From the cell containing the given text, extract its center point as (X, Y) coordinate. 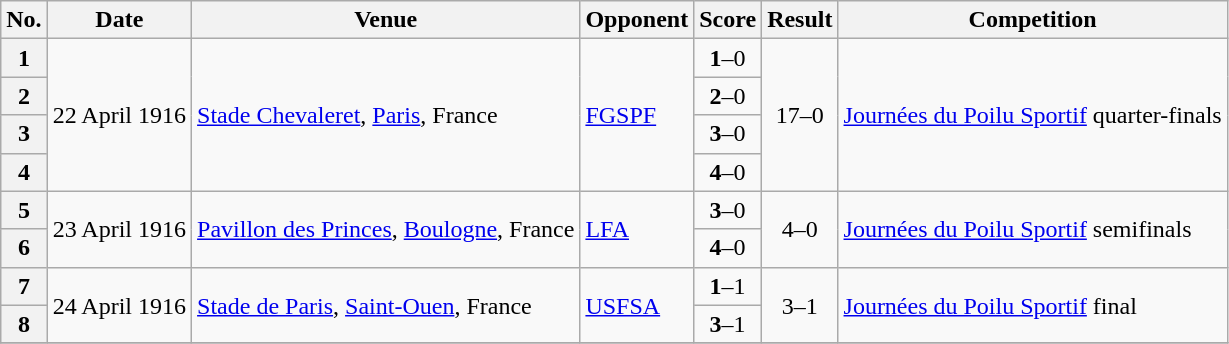
3 (24, 134)
5 (24, 210)
8 (24, 324)
Pavillon des Princes, Boulogne, France (386, 229)
7 (24, 286)
23 April 1916 (119, 229)
Journées du Poilu Sportif semifinals (1032, 229)
LFA (637, 229)
Journées du Poilu Sportif quarter-finals (1032, 115)
17–0 (800, 115)
4 (24, 172)
2–0 (728, 96)
Journées du Poilu Sportif final (1032, 305)
Result (800, 20)
Venue (386, 20)
Score (728, 20)
22 April 1916 (119, 115)
Stade de Paris, Saint-Ouen, France (386, 305)
Opponent (637, 20)
1 (24, 58)
1–0 (728, 58)
USFSA (637, 305)
No. (24, 20)
1–1 (728, 286)
FGSPF (637, 115)
6 (24, 248)
Competition (1032, 20)
Date (119, 20)
24 April 1916 (119, 305)
2 (24, 96)
Stade Chevaleret, Paris, France (386, 115)
